Locate the cell with the specified text and output its [X, Y] center coordinate. 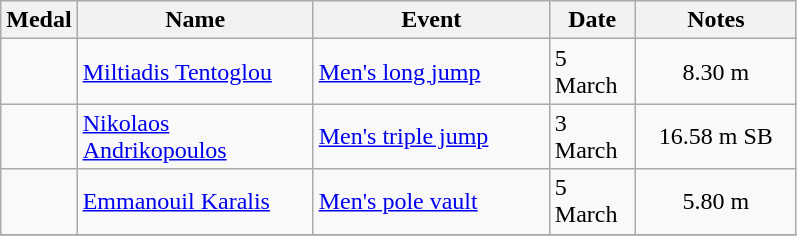
Emmanouil Karalis [195, 202]
Name [195, 20]
Men's triple jump [431, 136]
16.58 m SB [716, 136]
Men's long jump [431, 72]
Miltiadis Tentoglou [195, 72]
Event [431, 20]
Men's pole vault [431, 202]
8.30 m [716, 72]
5.80 m [716, 202]
Date [592, 20]
Medal [39, 20]
3 March [592, 136]
Notes [716, 20]
Nikolaos Andrikopoulos [195, 136]
